From the cell containing the given text, extract its center point as [x, y] coordinate. 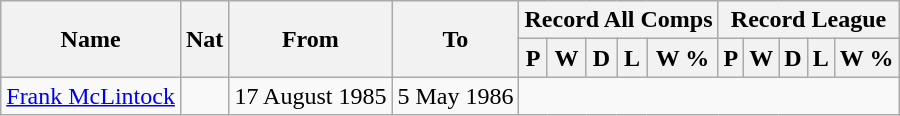
Record All Comps [618, 20]
5 May 1986 [456, 96]
From [310, 39]
17 August 1985 [310, 96]
Name [91, 39]
Frank McLintock [91, 96]
Nat [204, 39]
To [456, 39]
Record League [808, 20]
